Determine the (X, Y) coordinate at the center of the cell enclosing the given text.  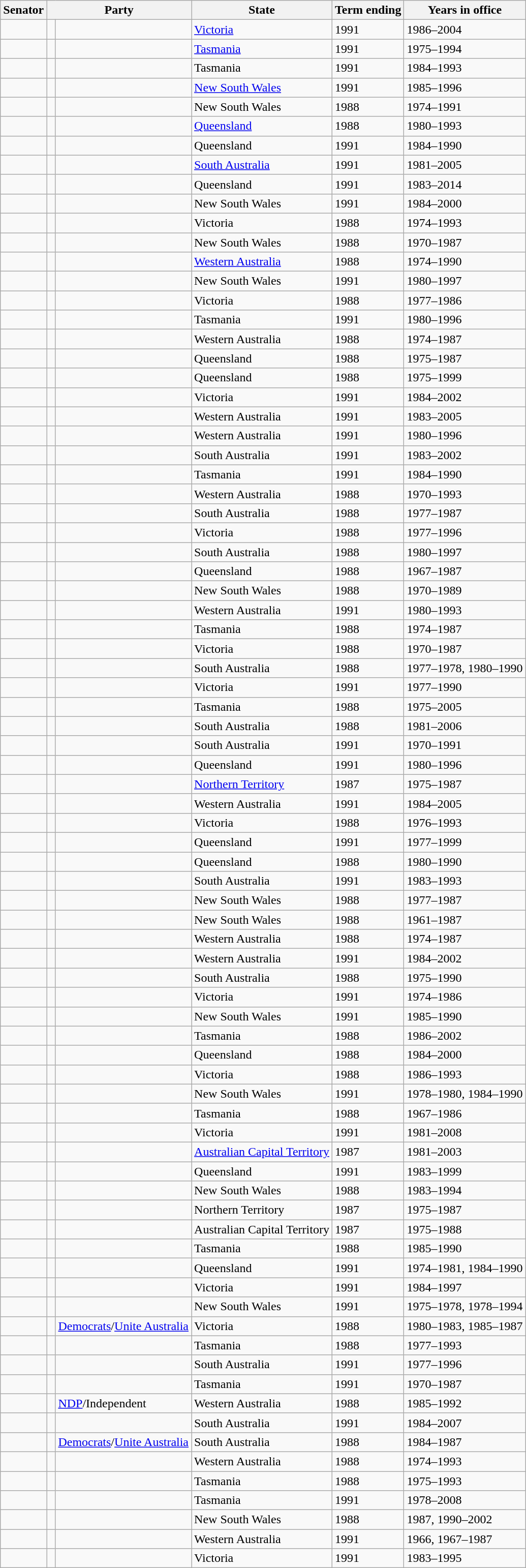
1970–1989 (465, 591)
1977–1993 (465, 1345)
Senator (23, 10)
1978–1980, 1984–1990 (465, 1094)
1974–1981, 1984–1990 (465, 1268)
Years in office (465, 10)
1981–2008 (465, 1132)
1975–1988 (465, 1229)
1984–2005 (465, 803)
1980–1990 (465, 862)
1975–1990 (465, 978)
1978–2008 (465, 1500)
1983–1995 (465, 1558)
1984–1993 (465, 68)
1983–1994 (465, 1191)
NDP/Independent (123, 1403)
1977–1986 (465, 300)
1986–1993 (465, 1074)
1984–1997 (465, 1287)
1977–1999 (465, 842)
1970–1993 (465, 494)
Term ending (368, 10)
1975–1994 (465, 49)
1961–1987 (465, 920)
1977–1990 (465, 687)
1984–2007 (465, 1423)
1986–2002 (465, 1036)
1983–2002 (465, 455)
1981–2005 (465, 165)
1983–2014 (465, 184)
1974–1986 (465, 997)
1981–2003 (465, 1152)
State (262, 10)
1974–1990 (465, 262)
1966, 1967–1987 (465, 1539)
1983–1999 (465, 1171)
1984–1987 (465, 1442)
1983–1993 (465, 881)
1967–1987 (465, 571)
1975–2005 (465, 707)
1975–1999 (465, 378)
1980–1983, 1985–1987 (465, 1326)
1986–2004 (465, 29)
1977–1978, 1980–1990 (465, 668)
1985–1992 (465, 1403)
1975–1993 (465, 1481)
Party (119, 10)
1985–1996 (465, 87)
1970–1991 (465, 745)
1987, 1990–2002 (465, 1520)
1976–1993 (465, 823)
1981–2006 (465, 726)
1975–1978, 1978–1994 (465, 1307)
1983–2005 (465, 416)
1967–1986 (465, 1113)
1974–1991 (465, 107)
